Find where the given text appears and provide that cell's center as [x, y] coordinate. 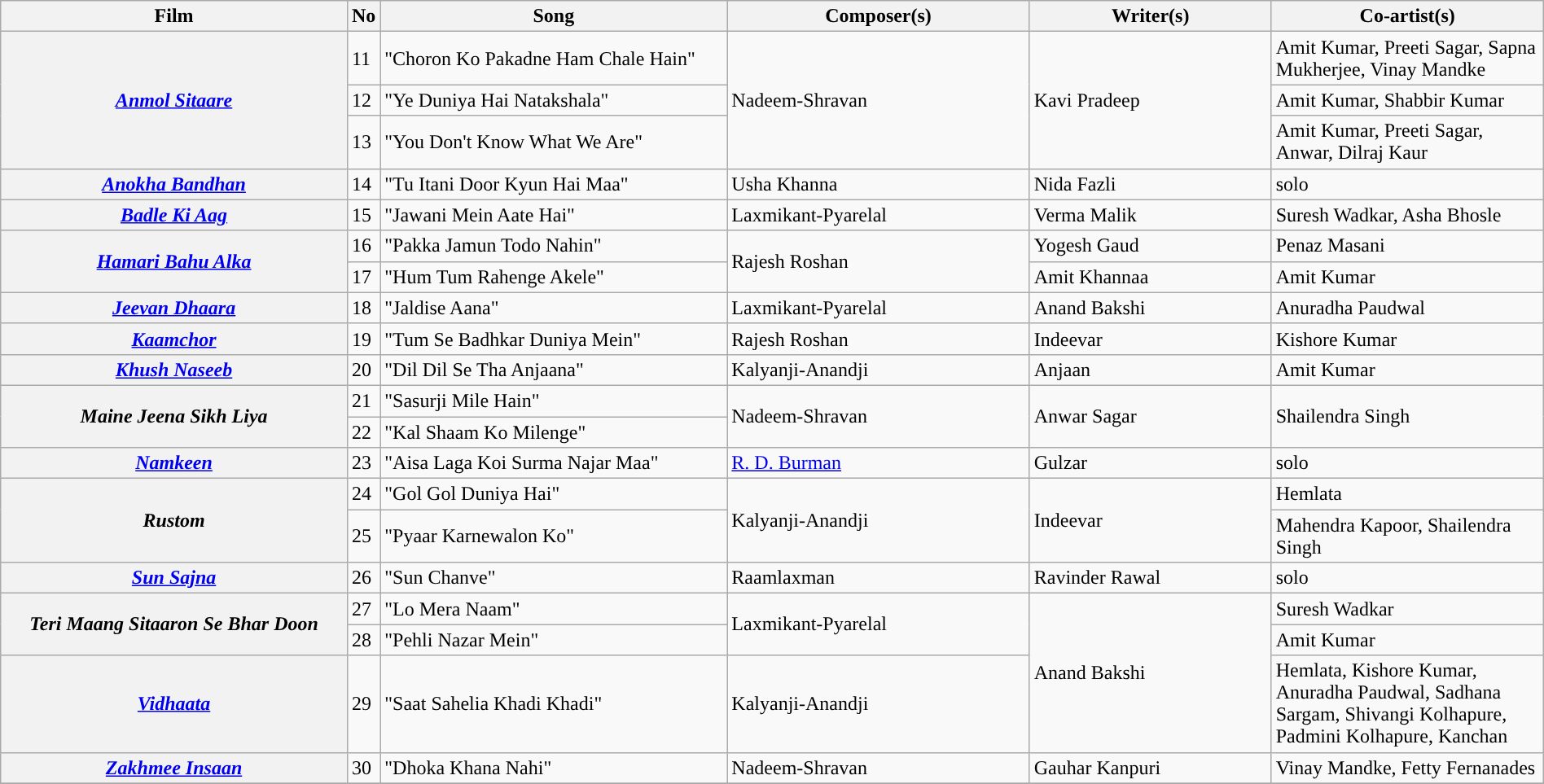
Song [554, 16]
Jeevan Dhaara [174, 308]
18 [363, 308]
Film [174, 16]
11 [363, 59]
Writer(s) [1150, 16]
"Dil Dil Se Tha Anjaana" [554, 370]
Hemlata, Kishore Kumar, Anuradha Paudwal, Sadhana Sargam, Shivangi Kolhapure, Padmini Kolhapure, Kanchan [1407, 703]
15 [363, 215]
"Pehli Nazar Mein" [554, 640]
Vinay Mandke, Fetty Fernanades [1407, 768]
Zakhmee Insaan [174, 768]
Suresh Wadkar [1407, 609]
16 [363, 246]
Ravinder Rawal [1150, 578]
Hemlata [1407, 494]
"Ye Duniya Hai Natakshala" [554, 100]
Composer(s) [878, 16]
Verma Malik [1150, 215]
19 [363, 339]
12 [363, 100]
"Jawani Mein Aate Hai" [554, 215]
27 [363, 609]
R. D. Burman [878, 463]
Badle Ki Aag [174, 215]
22 [363, 432]
Yogesh Gaud [1150, 246]
"Tu Itani Door Kyun Hai Maa" [554, 184]
"You Don't Know What We Are" [554, 142]
"Pakka Jamun Todo Nahin" [554, 246]
"Choron Ko Pakadne Ham Chale Hain" [554, 59]
"Pyaar Karnewalon Ko" [554, 536]
Shailendra Singh [1407, 416]
17 [363, 277]
Raamlaxman [878, 578]
Gauhar Kanpuri [1150, 768]
Usha Khanna [878, 184]
Rustom [174, 521]
Hamari Bahu Alka [174, 261]
Kaamchor [174, 339]
Anokha Bandhan [174, 184]
Co-artist(s) [1407, 16]
14 [363, 184]
No [363, 16]
29 [363, 703]
23 [363, 463]
30 [363, 768]
Anwar Sagar [1150, 416]
"Sasurji Mile Hain" [554, 401]
Amit Khannaa [1150, 277]
"Kal Shaam Ko Milenge" [554, 432]
"Lo Mera Naam" [554, 609]
Sun Sajna [174, 578]
13 [363, 142]
Maine Jeena Sikh Liya [174, 416]
Anuradha Paudwal [1407, 308]
Penaz Masani [1407, 246]
Nida Fazli [1150, 184]
24 [363, 494]
Gulzar [1150, 463]
Namkeen [174, 463]
"Hum Tum Rahenge Akele" [554, 277]
Mahendra Kapoor, Shailendra Singh [1407, 536]
Amit Kumar, Preeti Sagar, Anwar, Dilraj Kaur [1407, 142]
Anmol Sitaare [174, 100]
20 [363, 370]
Vidhaata [174, 703]
Kavi Pradeep [1150, 100]
Anjaan [1150, 370]
25 [363, 536]
26 [363, 578]
Suresh Wadkar, Asha Bhosle [1407, 215]
Amit Kumar, Preeti Sagar, Sapna Mukherjee, Vinay Mandke [1407, 59]
"Tum Se Badhkar Duniya Mein" [554, 339]
"Gol Gol Duniya Hai" [554, 494]
Kishore Kumar [1407, 339]
Khush Naseeb [174, 370]
21 [363, 401]
Amit Kumar, Shabbir Kumar [1407, 100]
"Dhoka Khana Nahi" [554, 768]
"Sun Chanve" [554, 578]
"Aisa Laga Koi Surma Najar Maa" [554, 463]
Teri Maang Sitaaron Se Bhar Doon [174, 624]
"Jaldise Aana" [554, 308]
28 [363, 640]
"Saat Sahelia Khadi Khadi" [554, 703]
